For the text-containing cell, return its midpoint in (X, Y) coordinate format. 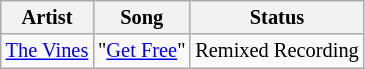
Remixed Recording (276, 51)
The Vines (47, 51)
"Get Free" (142, 51)
Status (276, 17)
Song (142, 17)
Artist (47, 17)
